Output the [x, y] coordinate of the center of the cell containing the given text.  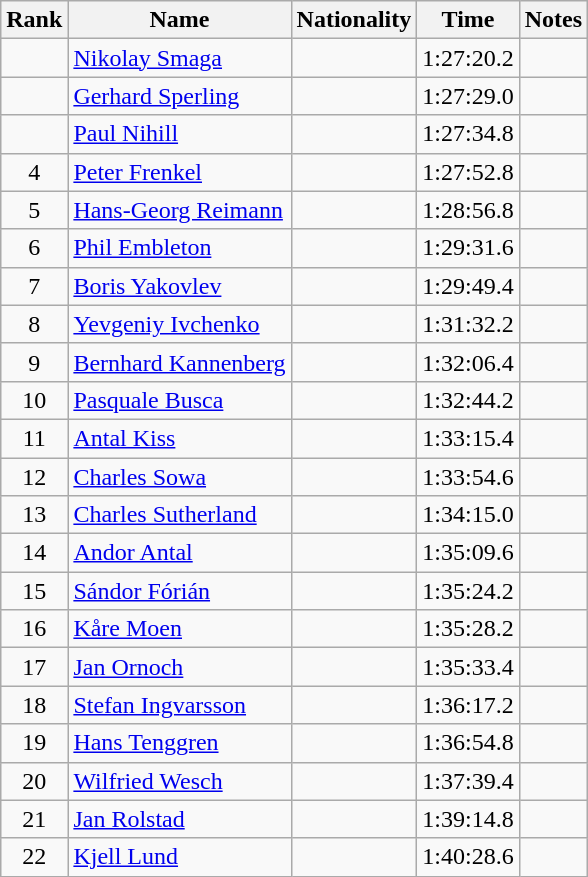
Nationality [354, 20]
19 [34, 743]
Sándor Fórián [180, 591]
5 [34, 210]
20 [34, 781]
16 [34, 629]
Pasquale Busca [180, 400]
Charles Sutherland [180, 515]
Jan Rolstad [180, 819]
17 [34, 667]
1:40:28.6 [468, 857]
Name [180, 20]
13 [34, 515]
10 [34, 400]
1:36:54.8 [468, 743]
4 [34, 172]
Yevgeniy Ivchenko [180, 324]
Hans-Georg Reimann [180, 210]
Kjell Lund [180, 857]
1:29:49.4 [468, 286]
1:32:44.2 [468, 400]
1:36:17.2 [468, 705]
Hans Tenggren [180, 743]
7 [34, 286]
Time [468, 20]
1:39:14.8 [468, 819]
Peter Frenkel [180, 172]
Paul Nihill [180, 134]
22 [34, 857]
9 [34, 362]
21 [34, 819]
1:32:06.4 [468, 362]
12 [34, 477]
Bernhard Kannenberg [180, 362]
1:35:33.4 [468, 667]
1:27:52.8 [468, 172]
Notes [553, 20]
14 [34, 553]
Andor Antal [180, 553]
6 [34, 248]
1:27:29.0 [468, 96]
1:33:15.4 [468, 438]
1:35:09.6 [468, 553]
18 [34, 705]
Phil Embleton [180, 248]
Kåre Moen [180, 629]
1:35:24.2 [468, 591]
1:27:34.8 [468, 134]
Jan Ornoch [180, 667]
Boris Yakovlev [180, 286]
1:37:39.4 [468, 781]
Stefan Ingvarsson [180, 705]
1:34:15.0 [468, 515]
Rank [34, 20]
8 [34, 324]
1:27:20.2 [468, 58]
1:29:31.6 [468, 248]
1:31:32.2 [468, 324]
1:35:28.2 [468, 629]
Wilfried Wesch [180, 781]
11 [34, 438]
Charles Sowa [180, 477]
Nikolay Smaga [180, 58]
1:33:54.6 [468, 477]
1:28:56.8 [468, 210]
15 [34, 591]
Antal Kiss [180, 438]
Gerhard Sperling [180, 96]
